Detect which cell encompasses the target text, then output its [x, y] center coordinate. 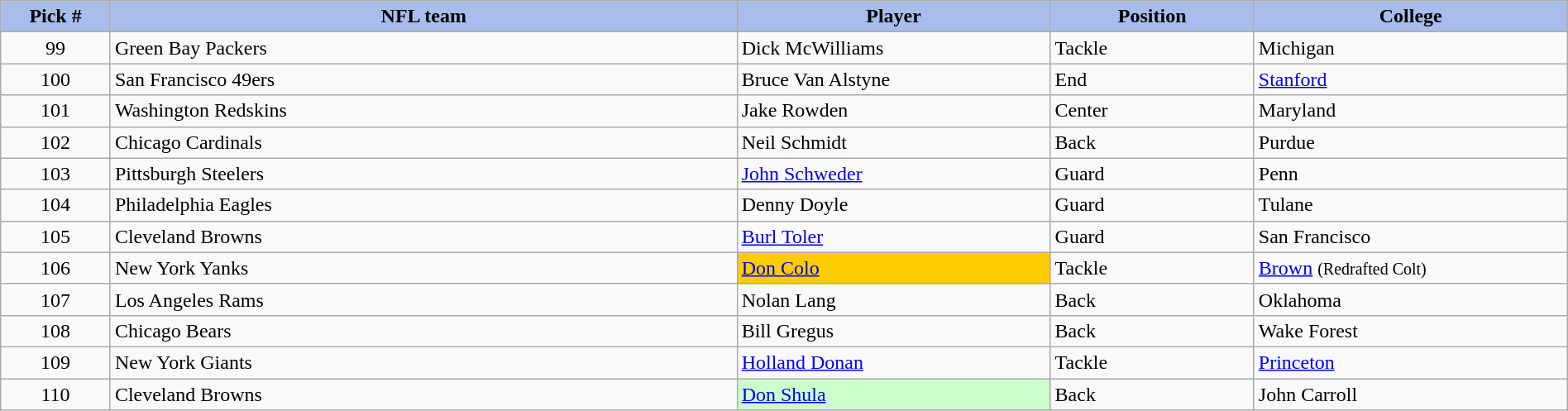
108 [56, 331]
Chicago Cardinals [423, 142]
Philadelphia Eagles [423, 205]
Maryland [1411, 111]
Don Shula [893, 394]
Jake Rowden [893, 111]
104 [56, 205]
Oklahoma [1411, 299]
Nolan Lang [893, 299]
Green Bay Packers [423, 48]
109 [56, 362]
102 [56, 142]
Bruce Van Alstyne [893, 79]
Washington Redskins [423, 111]
Bill Gregus [893, 331]
New York Yanks [423, 268]
Tulane [1411, 205]
San Francisco 49ers [423, 79]
110 [56, 394]
End [1152, 79]
John Carroll [1411, 394]
105 [56, 237]
Purdue [1411, 142]
Brown (Redrafted Colt) [1411, 268]
Player [893, 17]
Penn [1411, 174]
Pick # [56, 17]
Burl Toler [893, 237]
Princeton [1411, 362]
106 [56, 268]
John Schweder [893, 174]
Holland Donan [893, 362]
Wake Forest [1411, 331]
Position [1152, 17]
101 [56, 111]
Chicago Bears [423, 331]
NFL team [423, 17]
College [1411, 17]
Neil Schmidt [893, 142]
San Francisco [1411, 237]
99 [56, 48]
Pittsburgh Steelers [423, 174]
Center [1152, 111]
Don Colo [893, 268]
Denny Doyle [893, 205]
100 [56, 79]
Stanford [1411, 79]
103 [56, 174]
New York Giants [423, 362]
Los Angeles Rams [423, 299]
Michigan [1411, 48]
107 [56, 299]
Dick McWilliams [893, 48]
